Find where the given text appears and provide that cell's center as [x, y] coordinate. 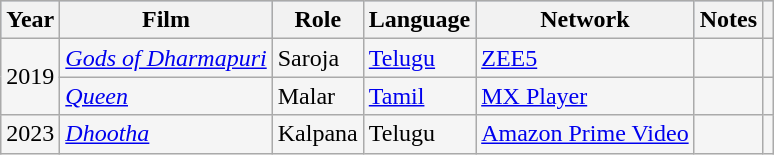
Dhootha [166, 134]
Malar [318, 96]
2023 [30, 134]
MX Player [585, 96]
Network [585, 20]
Gods of Dharmapuri [166, 58]
Saroja [318, 58]
Year [30, 20]
Tamil [419, 96]
Language [419, 20]
Queen [166, 96]
Role [318, 20]
Amazon Prime Video [585, 134]
Notes [728, 20]
Kalpana [318, 134]
2019 [30, 77]
ZEE5 [585, 58]
Film [166, 20]
